Capture the cell that displays the provided text and extract its (X, Y) central coordinate. 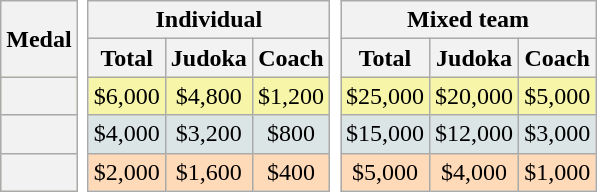
$4,800 (208, 96)
$1,200 (290, 96)
$12,000 (474, 134)
$6,000 (126, 96)
Individual (208, 20)
$25,000 (384, 96)
$20,000 (474, 96)
$3,200 (208, 134)
$2,000 (126, 172)
Mixed team (468, 20)
$3,000 (558, 134)
$1,600 (208, 172)
$1,000 (558, 172)
$800 (290, 134)
$400 (290, 172)
$15,000 (384, 134)
Medal (39, 39)
